From the cell containing the given text, extract its center point as [X, Y] coordinate. 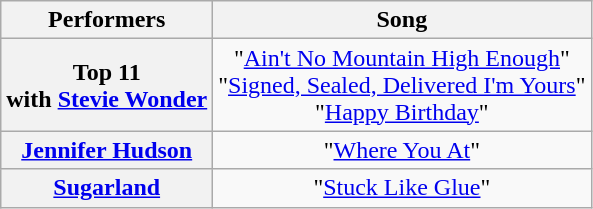
Sugarland [107, 188]
"Stuck Like Glue" [402, 188]
Song [402, 20]
Top 11with Stevie Wonder [107, 85]
"Ain't No Mountain High Enough""Signed, Sealed, Delivered I'm Yours""Happy Birthday" [402, 85]
Jennifer Hudson [107, 150]
"Where You At" [402, 150]
Performers [107, 20]
